Capture the cell that displays the provided text and extract its [X, Y] central coordinate. 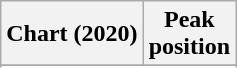
Peakposition [189, 34]
Chart (2020) [72, 34]
